Locate the cell with the specified text and output its (X, Y) center coordinate. 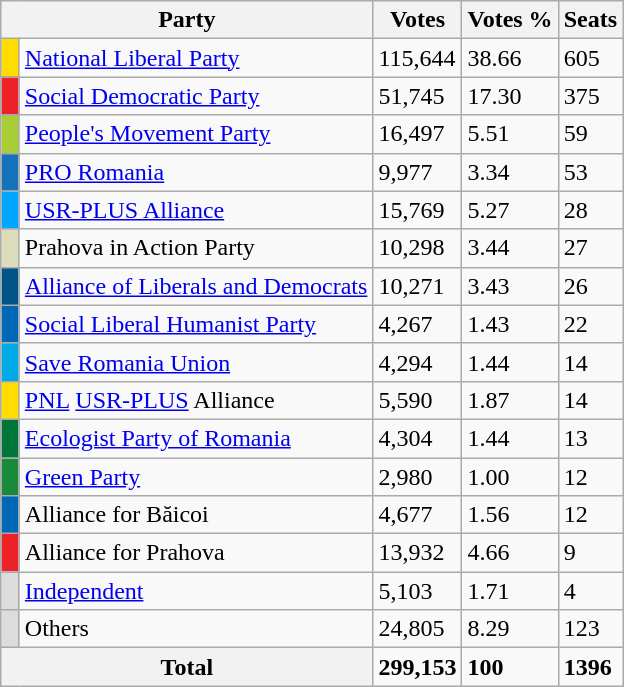
9 (590, 553)
Alliance for Băicoi (196, 515)
National Liberal Party (196, 58)
5.27 (510, 210)
Independent (196, 591)
Votes (418, 20)
Prahova in Action Party (196, 248)
Alliance of Liberals and Democrats (196, 286)
24,805 (418, 629)
5,590 (418, 400)
Votes % (510, 20)
10,271 (418, 286)
Party (187, 20)
26 (590, 286)
Social Democratic Party (196, 96)
27 (590, 248)
Total (187, 667)
3.44 (510, 248)
15,769 (418, 210)
Ecologist Party of Romania (196, 438)
4 (590, 591)
115,644 (418, 58)
Social Liberal Humanist Party (196, 324)
28 (590, 210)
4.66 (510, 553)
Alliance for Prahova (196, 553)
PRO Romania (196, 172)
1.43 (510, 324)
299,153 (418, 667)
51,745 (418, 96)
16,497 (418, 134)
1.87 (510, 400)
9,977 (418, 172)
5.51 (510, 134)
3.43 (510, 286)
53 (590, 172)
4,294 (418, 362)
1396 (590, 667)
4,304 (418, 438)
13,932 (418, 553)
2,980 (418, 477)
22 (590, 324)
10,298 (418, 248)
8.29 (510, 629)
1.00 (510, 477)
Save Romania Union (196, 362)
605 (590, 58)
Green Party (196, 477)
3.34 (510, 172)
1.56 (510, 515)
PNL USR-PLUS Alliance (196, 400)
38.66 (510, 58)
17.30 (510, 96)
4,267 (418, 324)
People's Movement Party (196, 134)
123 (590, 629)
Others (196, 629)
100 (510, 667)
USR-PLUS Alliance (196, 210)
4,677 (418, 515)
59 (590, 134)
5,103 (418, 591)
13 (590, 438)
Seats (590, 20)
1.71 (510, 591)
375 (590, 96)
